For the text-containing cell, return its midpoint in [x, y] coordinate format. 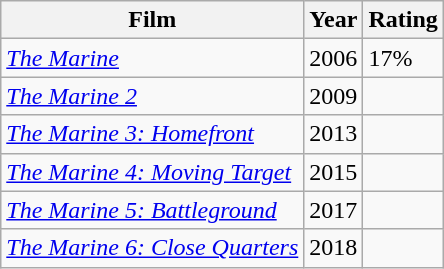
The Marine 6: Close Quarters [152, 248]
The Marine [152, 58]
2017 [334, 210]
Film [152, 20]
2013 [334, 134]
Rating [403, 20]
Year [334, 20]
2006 [334, 58]
The Marine 5: Battleground [152, 210]
The Marine 3: Homefront [152, 134]
17% [403, 58]
2018 [334, 248]
The Marine 2 [152, 96]
2015 [334, 172]
2009 [334, 96]
The Marine 4: Moving Target [152, 172]
